Identify which cell holds the provided text, then report its [x, y] central coordinate. 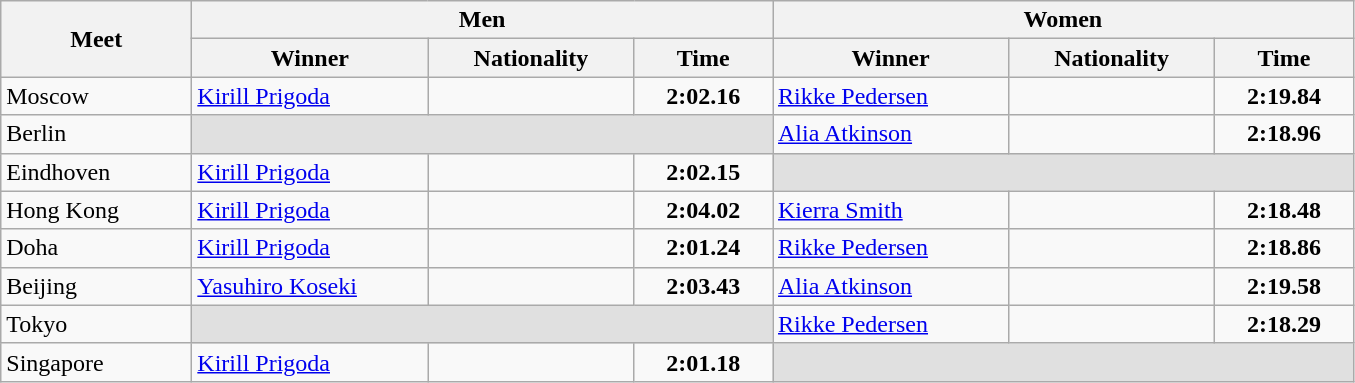
2:01.24 [704, 248]
2:02.16 [704, 96]
Kierra Smith [890, 210]
Tokyo [96, 324]
2:19.84 [1284, 96]
Women [1062, 20]
2:04.02 [704, 210]
Men [482, 20]
Doha [96, 248]
2:18.48 [1284, 210]
Hong Kong [96, 210]
2:18.29 [1284, 324]
Berlin [96, 134]
2:02.15 [704, 172]
Yasuhiro Koseki [310, 286]
2:18.86 [1284, 248]
2:01.18 [704, 362]
Meet [96, 39]
2:18.96 [1284, 134]
Moscow [96, 96]
2:03.43 [704, 286]
Eindhoven [96, 172]
Singapore [96, 362]
2:19.58 [1284, 286]
Beijing [96, 286]
